Scan for the cell matching the given text and deliver its [X, Y] coordinate at center. 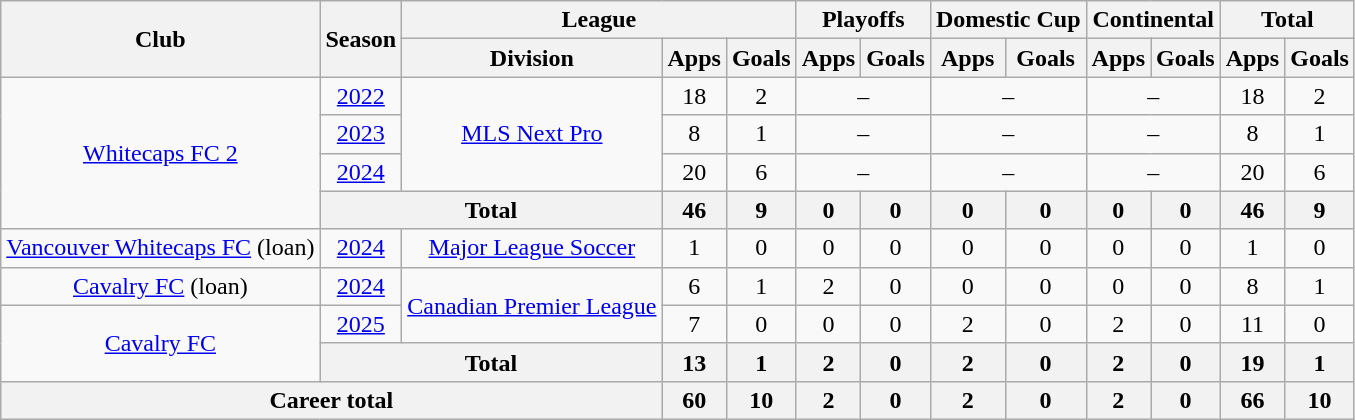
Season [361, 39]
13 [694, 362]
11 [1252, 324]
Career total [332, 400]
60 [694, 400]
Continental [1153, 20]
Club [160, 39]
Major League Soccer [532, 248]
Playoffs [863, 20]
2022 [361, 96]
Vancouver Whitecaps FC (loan) [160, 248]
Division [532, 58]
League [599, 20]
2025 [361, 324]
7 [694, 324]
MLS Next Pro [532, 134]
Cavalry FC (loan) [160, 286]
Canadian Premier League [532, 305]
19 [1252, 362]
2023 [361, 134]
Whitecaps FC 2 [160, 153]
Domestic Cup [1008, 20]
66 [1252, 400]
Cavalry FC [160, 343]
